Return the (x, y) coordinate for the center point of the cell that contains the specified text.  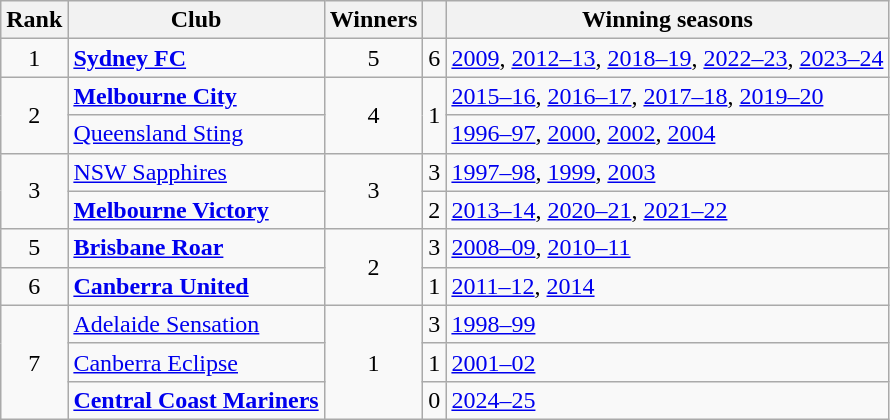
Brisbane Roar (196, 248)
1996–97, 2000, 2002, 2004 (668, 134)
Canberra Eclipse (196, 362)
2015–16, 2016–17, 2017–18, 2019–20 (668, 96)
2011–12, 2014 (668, 286)
1998–99 (668, 324)
4 (374, 115)
Melbourne City (196, 96)
Winning seasons (668, 20)
Canberra United (196, 286)
7 (34, 362)
2024–25 (668, 400)
Melbourne Victory (196, 210)
Sydney FC (196, 58)
1997–98, 1999, 2003 (668, 172)
2001–02 (668, 362)
NSW Sapphires (196, 172)
2008–09, 2010–11 (668, 248)
0 (434, 400)
2013–14, 2020–21, 2021–22 (668, 210)
Winners (374, 20)
Queensland Sting (196, 134)
Central Coast Mariners (196, 400)
Club (196, 20)
Rank (34, 20)
Adelaide Sensation (196, 324)
2009, 2012–13, 2018–19, 2022–23, 2023–24 (668, 58)
